Determine the [x, y] coordinate at the center of the cell enclosing the given text.  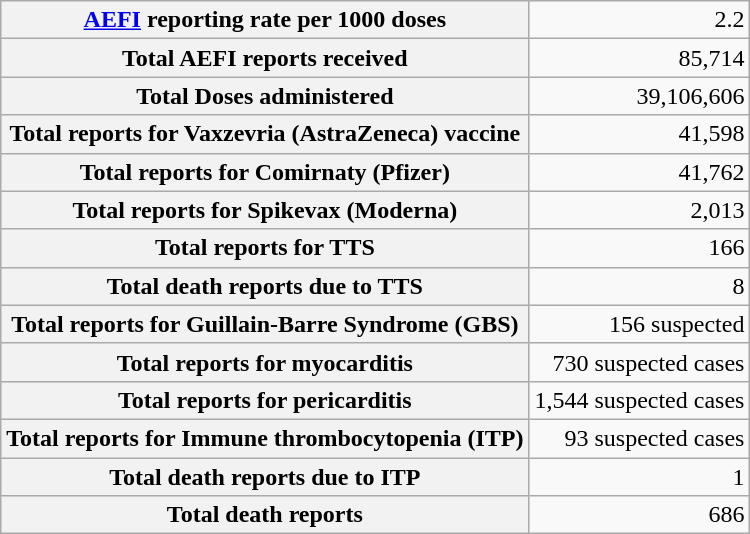
166 [640, 248]
1 [640, 477]
Total death reports due to TTS [265, 286]
Total reports for Guillain-Barre Syndrome (GBS) [265, 324]
Total reports for myocarditis [265, 362]
41,598 [640, 134]
Total AEFI reports received [265, 58]
Total reports for Immune thrombocytopenia (ITP) [265, 438]
39,106,606 [640, 96]
Total death reports [265, 515]
2.2 [640, 20]
Total reports for Comirnaty (Pfizer) [265, 172]
730 suspected cases [640, 362]
Total reports for Spikevax (Moderna) [265, 210]
156 suspected [640, 324]
Total Doses administered [265, 96]
93 suspected cases [640, 438]
Total reports for pericarditis [265, 400]
Total reports for Vaxzevria (AstraZeneca) vaccine [265, 134]
Total reports for TTS [265, 248]
Total death reports due to ITP [265, 477]
1,544 suspected cases [640, 400]
8 [640, 286]
686 [640, 515]
41,762 [640, 172]
85,714 [640, 58]
AEFI reporting rate per 1000 doses [265, 20]
2,013 [640, 210]
